Find where the given text appears and provide that cell's center as [X, Y] coordinate. 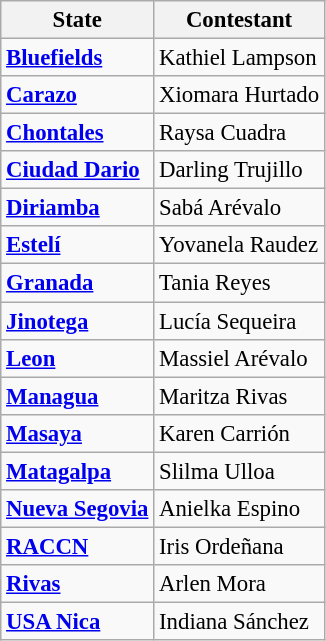
Iris Ordeñana [240, 546]
Carazo [78, 95]
Arlen Mora [240, 584]
Masaya [78, 433]
Rivas [78, 584]
Estelí [78, 245]
Xiomara Hurtado [240, 95]
Leon [78, 358]
Lucía Sequeira [240, 321]
Sabá Arévalo [240, 208]
Anielka Espino [240, 509]
Kathiel Lampson [240, 58]
Chontales [78, 133]
Indiana Sánchez [240, 621]
Nueva Segovia [78, 509]
Darling Trujillo [240, 170]
Bluefields [78, 58]
Matagalpa [78, 471]
Raysa Cuadra [240, 133]
USA Nica [78, 621]
Contestant [240, 20]
State [78, 20]
Jinotega [78, 321]
Granada [78, 283]
Tania Reyes [240, 283]
Maritza Rivas [240, 396]
Massiel Arévalo [240, 358]
Karen Carrión [240, 433]
Slilma Ulloa [240, 471]
Yovanela Raudez [240, 245]
RACCN [78, 546]
Diriamba [78, 208]
Ciudad Dario [78, 170]
Managua [78, 396]
